From the cell containing the given text, extract its center point as [X, Y] coordinate. 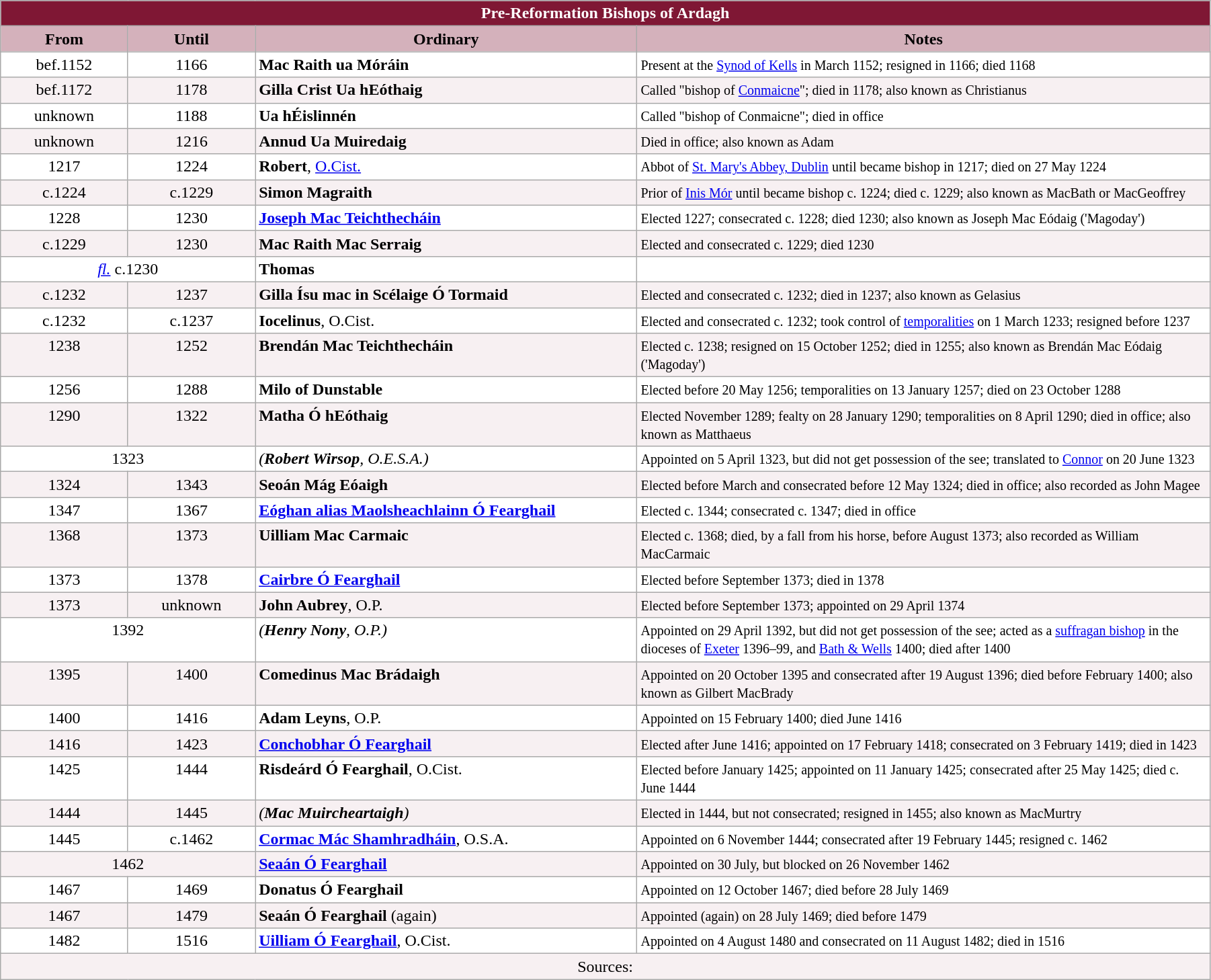
1166 [191, 65]
Died in office; also known as Adam [923, 141]
Elected c. 1368; died, by a fall from his horse, before August 1373; also recorded as William MacCarmaic [923, 544]
1343 [191, 485]
c.1224 [65, 192]
Pre-Reformation Bishops of Ardagh [605, 13]
bef.1172 [65, 90]
Elected before March and consecrated before 12 May 1324; died in office; also recorded as John Magee [923, 485]
Appointed on 30 July, but blocked on 26 November 1462 [923, 864]
1482 [65, 941]
Elected before September 1373; died in 1378 [923, 579]
Elected and consecrated c. 1232; took control of temporalities on 1 March 1233; resigned before 1237 [923, 321]
1238 [65, 355]
1322 [191, 425]
Elected before January 1425; appointed on 11 January 1425; consecrated after 25 May 1425; died c. June 1444 [923, 778]
1324 [65, 485]
Brendán Mac Teichthecháin [446, 355]
Seaán Ó Fearghail (again) [446, 915]
Sources: [605, 967]
1216 [191, 141]
c.1462 [191, 838]
Annud Ua Muiredaig [446, 141]
Joseph Mac Teichthecháin [446, 218]
1462 [128, 864]
bef.1152 [65, 65]
1228 [65, 218]
Called "bishop of Conmaicne"; died in 1178; also known as Christianus [923, 90]
Cormac Mác Shamhradháin, O.S.A. [446, 838]
Eóghan alias Maolsheachlainn Ó Fearghail [446, 510]
Uilliam Ó Fearghail, O.Cist. [446, 941]
Mac Raith ua Móráin [446, 65]
1217 [65, 167]
Donatus Ó Fearghail [446, 890]
Present at the Synod of Kells in March 1152; resigned in 1166; died 1168 [923, 65]
Appointed on 5 April 1323, but did not get possession of the see; translated to Connor on 20 June 1323 [923, 459]
Adam Leyns, O.P. [446, 718]
Elected after June 1416; appointed on 17 February 1418; consecrated on 3 February 1419; died in 1423 [923, 743]
(Henry Nony, O.P.) [446, 640]
Elected before September 1373; appointed on 29 April 1374 [923, 605]
Appointed (again) on 28 July 1469; died before 1479 [923, 915]
Robert, O.Cist. [446, 167]
Appointed on 6 November 1444; consecrated after 19 February 1445; resigned c. 1462 [923, 838]
Ordinary [446, 39]
Conchobhar Ó Fearghail [446, 743]
Prior of Inis Mór until became bishop c. 1224; died c. 1229; also known as MacBath or MacGeoffrey [923, 192]
Uilliam Mac Carmaic [446, 544]
Elected in 1444, but not consecrated; resigned in 1455; also known as MacMurtry [923, 813]
John Aubrey, O.P. [446, 605]
Cairbre Ó Fearghail [446, 579]
Risdeárd Ó Fearghail, O.Cist. [446, 778]
Gilla Ísu mac in Scélaige Ó Tormaid [446, 294]
Simon Magraith [446, 192]
Gilla Crist Ua hEóthaig [446, 90]
(Mac Muircheartaigh) [446, 813]
1479 [191, 915]
Ua hÉislinnén [446, 116]
Notes [923, 39]
Appointed on 15 February 1400; died June 1416 [923, 718]
1290 [65, 425]
1178 [191, 90]
1392 [128, 640]
1288 [191, 390]
Appointed on 12 October 1467; died before 28 July 1469 [923, 890]
1395 [65, 683]
1252 [191, 355]
Thomas [446, 269]
Elected November 1289; fealty on 28 January 1290; temporalities on 8 April 1290; died in office; also known as Matthaeus [923, 425]
1378 [191, 579]
1469 [191, 890]
Matha Ó hEóthaig [446, 425]
Until [191, 39]
Appointed on 4 August 1480 and consecrated on 11 August 1482; died in 1516 [923, 941]
Abbot of St. Mary's Abbey, Dublin until became bishop in 1217; died on 27 May 1224 [923, 167]
1367 [191, 510]
Called "bishop of Conmaicne"; died in office [923, 116]
Elected and consecrated c. 1229; died 1230 [923, 243]
1224 [191, 167]
Milo of Dunstable [446, 390]
1256 [65, 390]
Elected before 20 May 1256; temporalities on 13 January 1257; died on 23 October 1288 [923, 390]
1516 [191, 941]
Seaán Ó Fearghail [446, 864]
1323 [128, 459]
1188 [191, 116]
1423 [191, 743]
1425 [65, 778]
Elected c. 1238; resigned on 15 October 1252; died in 1255; also known as Brendán Mac Eódaig ('Magoday') [923, 355]
1368 [65, 544]
Iocelinus, O.Cist. [446, 321]
fl. c.1230 [128, 269]
From [65, 39]
Mac Raith Mac Serraig [446, 243]
Elected 1227; consecrated c. 1228; died 1230; also known as Joseph Mac Eódaig ('Magoday') [923, 218]
c.1237 [191, 321]
1347 [65, 510]
Appointed on 20 October 1395 and consecrated after 19 August 1396; died before February 1400; also known as Gilbert MacBrady [923, 683]
Elected c. 1344; consecrated c. 1347; died in office [923, 510]
(Robert Wirsop, O.E.S.A.) [446, 459]
Elected and consecrated c. 1232; died in 1237; also known as Gelasius [923, 294]
1237 [191, 294]
Seoán Mág Eóaigh [446, 485]
Comedinus Mac Brádaigh [446, 683]
